Output the [x, y] coordinate of the center of the cell containing the given text.  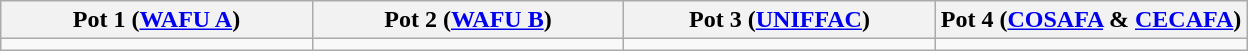
Pot 3 (UNIFFAC) [780, 20]
Pot 4 (COSAFA & CECAFA) [1091, 20]
Pot 2 (WAFU B) [468, 20]
Pot 1 (WAFU A) [157, 20]
